For the text-containing cell, return its midpoint in (X, Y) coordinate format. 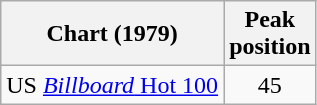
US Billboard Hot 100 (112, 85)
Peakposition (270, 34)
Chart (1979) (112, 34)
45 (270, 85)
